Identify which cell holds the provided text, then report its [X, Y] central coordinate. 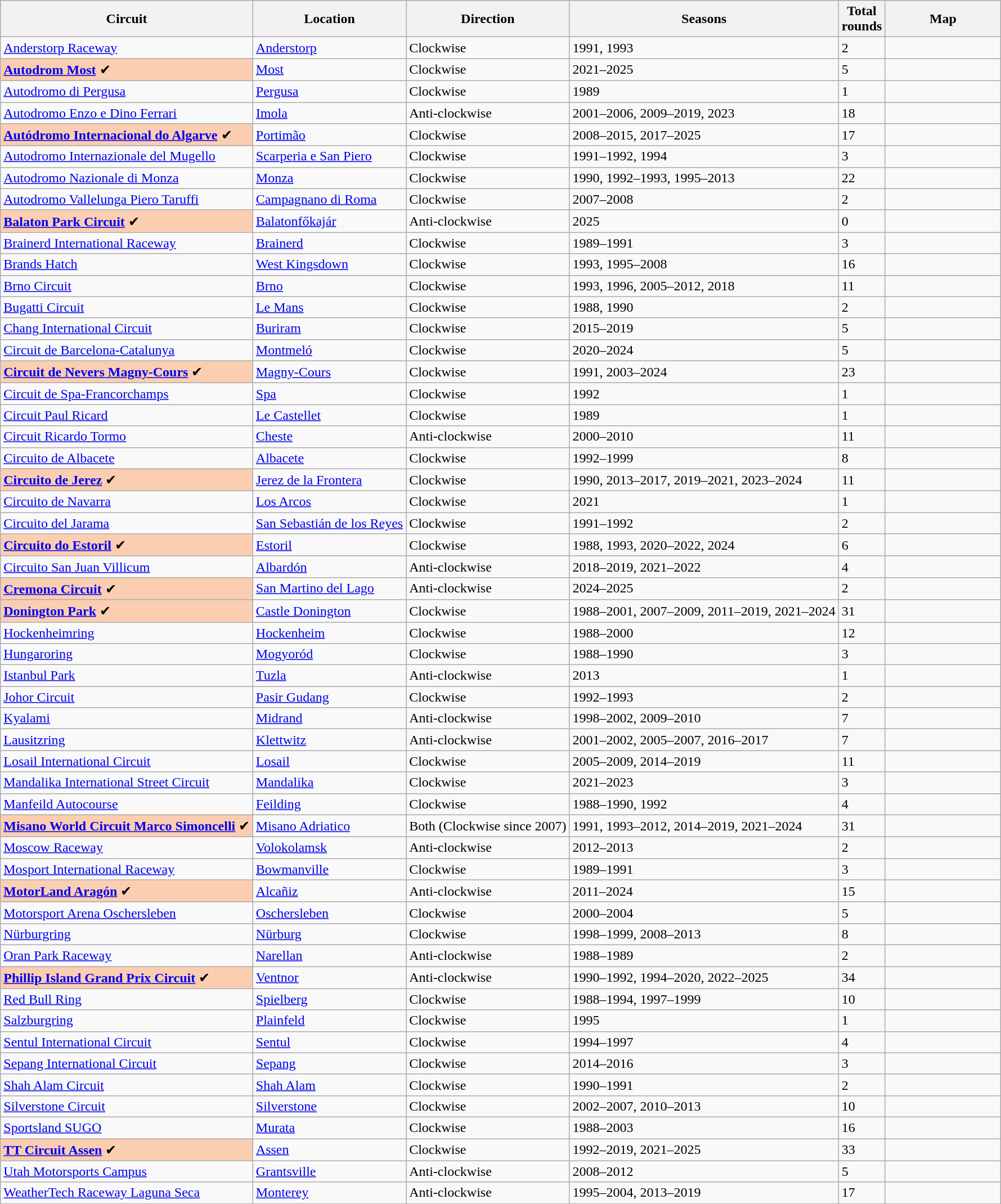
Red Bull Ring [127, 999]
Monterey [329, 1193]
Autódromo Internacional do Algarve ✔ [127, 135]
Oschersleben [329, 913]
Le Castellet [329, 415]
2011–2024 [704, 891]
22 [862, 178]
Sepang [329, 1063]
1990–1992, 1994–2020, 2022–2025 [704, 978]
Johor Circuit [127, 697]
2024–2025 [704, 588]
Ventnor [329, 978]
Seasons [704, 19]
Circuito de Navarra [127, 502]
1991, 1993–2012, 2014–2019, 2021–2024 [704, 826]
Losail International Circuit [127, 761]
1991–1992 [704, 523]
2000–2010 [704, 437]
Cheste [329, 437]
Circuit de Barcelona-Catalunya [127, 350]
Silverstone Circuit [127, 1106]
2007–2008 [704, 199]
Autodromo Vallelunga Piero Taruffi [127, 199]
1998–2002, 2009–2010 [704, 718]
Scarperia e San Piero [329, 156]
Shah Alam [329, 1085]
Lausitzring [127, 740]
2000–2004 [704, 913]
2012–2013 [704, 848]
1988–2001, 2007–2009, 2011–2019, 2021–2024 [704, 611]
18 [862, 113]
Portimão [329, 135]
Autodromo Enzo e Dino Ferrari [127, 113]
Chang International Circuit [127, 329]
Alcañiz [329, 891]
Anderstorp Raceway [127, 48]
Mosport International Raceway [127, 869]
Map [943, 19]
Circuit Paul Ricard [127, 415]
1988, 1990 [704, 307]
Tuzla [329, 676]
Circuit [127, 19]
Magny-Cours [329, 372]
Location [329, 19]
Bugatti Circuit [127, 307]
Oran Park Raceway [127, 955]
Direction [488, 19]
Autodromo Internazionale del Mugello [127, 156]
2020–2024 [704, 350]
1992 [704, 394]
Autodromo di Pergusa [127, 91]
2014–2016 [704, 1063]
Circuito do Estoril ✔ [127, 545]
Buriram [329, 329]
Moscow Raceway [127, 848]
Silverstone [329, 1106]
Los Arcos [329, 502]
Istanbul Park [127, 676]
Estoril [329, 545]
2021–2023 [704, 783]
1998–1999, 2008–2013 [704, 934]
Jerez de la Frontera [329, 480]
1988–1990, 1992 [704, 804]
Brainerd [329, 243]
2013 [704, 676]
Sentul [329, 1042]
Phillip Island Grand Prix Circuit ✔ [127, 978]
Plainfeld [329, 1021]
2015–2019 [704, 329]
Autodromo Nazionale di Monza [127, 178]
2021 [704, 502]
1992–1993 [704, 697]
Hockenheimring [127, 633]
Balaton Park Circuit ✔ [127, 221]
1988–1994, 1997–1999 [704, 999]
Kyalami [127, 718]
Murata [329, 1127]
1992–2019, 2021–2025 [704, 1150]
Most [329, 70]
6 [862, 545]
Brands Hatch [127, 264]
Volokolamsk [329, 848]
Pasir Gudang [329, 697]
Mandalika International Street Circuit [127, 783]
San Sebastián de los Reyes [329, 523]
1988–2000 [704, 633]
1988, 1993, 2020–2022, 2024 [704, 545]
Donington Park ✔ [127, 611]
Losail [329, 761]
Spa [329, 394]
1988–1990 [704, 654]
Monza [329, 178]
Sentul International Circuit [127, 1042]
1991, 2003–2024 [704, 372]
Brno Circuit [127, 286]
Montmeló [329, 350]
1993, 1996, 2005–2012, 2018 [704, 286]
2008–2015, 2017–2025 [704, 135]
12 [862, 633]
1991–1992, 1994 [704, 156]
2018–2019, 2021–2022 [704, 567]
1991, 1993 [704, 48]
Salzburgring [127, 1021]
Sepang International Circuit [127, 1063]
Cremona Circuit ✔ [127, 588]
Circuit de Nevers Magny-Cours ✔ [127, 372]
15 [862, 891]
Shah Alam Circuit [127, 1085]
MotorLand Aragón ✔ [127, 891]
Circuit Ricardo Tormo [127, 437]
Both (Clockwise since 2007) [488, 826]
1990–1991 [704, 1085]
2001–2002, 2005–2007, 2016–2017 [704, 740]
Nürburgring [127, 934]
1993, 1995–2008 [704, 264]
TT Circuit Assen ✔ [127, 1150]
23 [862, 372]
Bowmanville [329, 869]
1995 [704, 1021]
Utah Motorsports Campus [127, 1171]
Mogyoród [329, 654]
San Martino del Lago [329, 588]
2025 [704, 221]
Brno [329, 286]
1995–2004, 2013–2019 [704, 1193]
1994–1997 [704, 1042]
Albardón [329, 567]
Misano Adriatico [329, 826]
34 [862, 978]
Sportsland SUGO [127, 1127]
Grantsville [329, 1171]
Balatonfőkajár [329, 221]
Midrand [329, 718]
Klettwitz [329, 740]
0 [862, 221]
Nürburg [329, 934]
Narellan [329, 955]
Hockenheim [329, 633]
1988–2003 [704, 1127]
Le Mans [329, 307]
Castle Donington [329, 611]
Circuito de Albacete [127, 458]
Pergusa [329, 91]
2005–2009, 2014–2019 [704, 761]
Brainerd International Raceway [127, 243]
Motorsport Arena Oschersleben [127, 913]
2021–2025 [704, 70]
Circuito de Jerez ✔ [127, 480]
Totalrounds [862, 19]
2002–2007, 2010–2013 [704, 1106]
Mandalika [329, 783]
Circuit de Spa-Francorchamps [127, 394]
1990, 1992–1993, 1995–2013 [704, 178]
Feilding [329, 804]
West Kingsdown [329, 264]
Manfeild Autocourse [127, 804]
Autodrom Most ✔ [127, 70]
Anderstorp [329, 48]
1990, 2013–2017, 2019–2021, 2023–2024 [704, 480]
Hungaroring [127, 654]
Assen [329, 1150]
Circuito San Juan Villicum [127, 567]
2008–2012 [704, 1171]
1988–1989 [704, 955]
33 [862, 1150]
Misano World Circuit Marco Simoncelli ✔ [127, 826]
Imola [329, 113]
Albacete [329, 458]
Circuito del Jarama [127, 523]
WeatherTech Raceway Laguna Seca [127, 1193]
Campagnano di Roma [329, 199]
Spielberg [329, 999]
1992–1999 [704, 458]
2001–2006, 2009–2019, 2023 [704, 113]
